Determine the (x, y) coordinate at the center of the cell enclosing the given text.  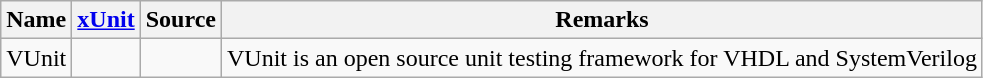
Name (36, 20)
xUnit (106, 20)
VUnit is an open source unit testing framework for VHDL and SystemVerilog (602, 58)
VUnit (36, 58)
Remarks (602, 20)
Source (180, 20)
